Scan for the cell matching the given text and deliver its (X, Y) coordinate at center. 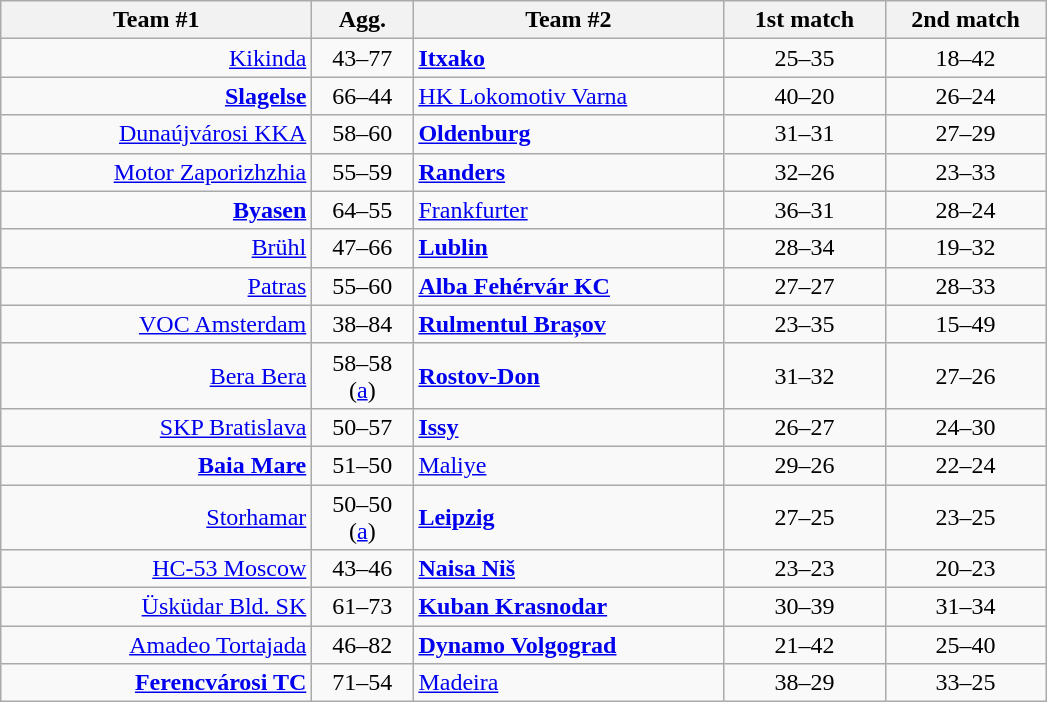
Rulmentul Brașov (568, 324)
50–57 (362, 427)
27–25 (804, 516)
46–82 (362, 645)
25–35 (804, 58)
Team #1 (156, 20)
Ferencvárosi TC (156, 683)
33–25 (966, 683)
19–32 (966, 248)
55–59 (362, 172)
Amadeo Tortajada (156, 645)
66–44 (362, 96)
Dynamo Volgograd (568, 645)
29–26 (804, 465)
23–25 (966, 516)
55–60 (362, 286)
Naisa Niš (568, 569)
Storhamar (156, 516)
38–29 (804, 683)
43–46 (362, 569)
25–40 (966, 645)
HC-53 Moscow (156, 569)
71–54 (362, 683)
31–32 (804, 376)
Kuban Krasnodar (568, 607)
20–23 (966, 569)
Agg. (362, 20)
23–33 (966, 172)
Kikinda (156, 58)
27–27 (804, 286)
27–26 (966, 376)
Randers (568, 172)
Brühl (156, 248)
Dunaújvárosi KKA (156, 134)
Üsküdar Bld. SK (156, 607)
15–49 (966, 324)
30–39 (804, 607)
2nd match (966, 20)
1st match (804, 20)
40–20 (804, 96)
26–27 (804, 427)
Oldenburg (568, 134)
43–77 (362, 58)
Issy (568, 427)
Bera Bera (156, 376)
Maliye (568, 465)
Slagelse (156, 96)
38–84 (362, 324)
27–29 (966, 134)
58–58 (a) (362, 376)
31–31 (804, 134)
23–23 (804, 569)
Leipzig (568, 516)
26–24 (966, 96)
Motor Zaporizhzhia (156, 172)
23–35 (804, 324)
22–24 (966, 465)
SKP Bratislava (156, 427)
Alba Fehérvár KC (568, 286)
36–31 (804, 210)
18–42 (966, 58)
Baia Mare (156, 465)
VOC Amsterdam (156, 324)
61–73 (362, 607)
50–50 (a) (362, 516)
32–26 (804, 172)
21–42 (804, 645)
51–50 (362, 465)
Madeira (568, 683)
28–33 (966, 286)
28–24 (966, 210)
Itxako (568, 58)
Lublin (568, 248)
Rostov-Don (568, 376)
Frankfurter (568, 210)
24–30 (966, 427)
47–66 (362, 248)
Team #2 (568, 20)
64–55 (362, 210)
HK Lokomotiv Varna (568, 96)
31–34 (966, 607)
Patras (156, 286)
28–34 (804, 248)
58–60 (362, 134)
Byasen (156, 210)
